Return the [x, y] coordinate for the center point of the cell that contains the specified text.  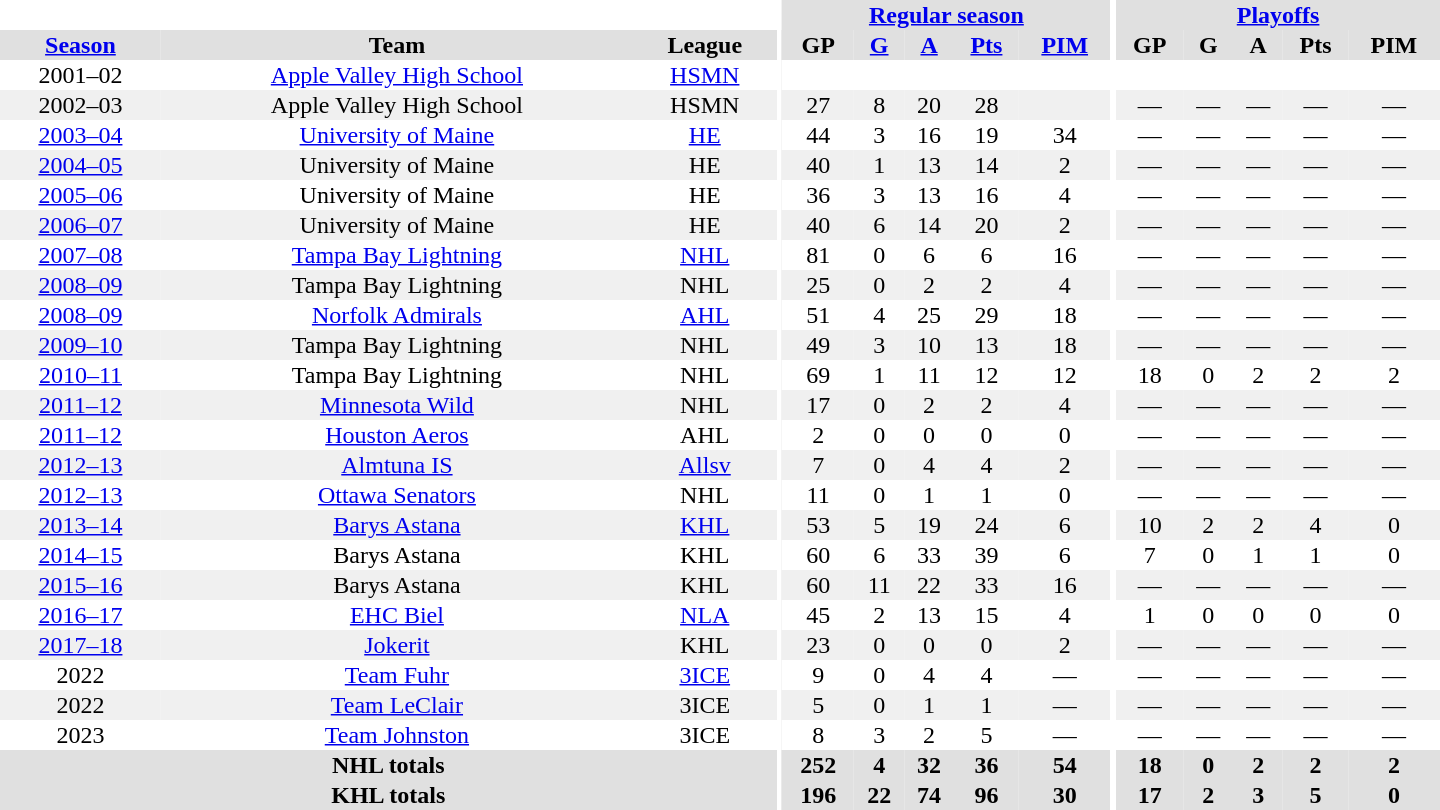
Team Johnston [397, 735]
Team [397, 45]
NLA [705, 615]
9 [818, 675]
2007–08 [80, 255]
69 [818, 375]
KHL totals [388, 795]
League [705, 45]
2016–17 [80, 615]
2014–15 [80, 555]
24 [986, 525]
34 [1065, 135]
2009–10 [80, 345]
Season [80, 45]
32 [929, 765]
Team Fuhr [397, 675]
2005–06 [80, 195]
96 [986, 795]
Team LeClair [397, 705]
196 [818, 795]
81 [818, 255]
NHL totals [388, 765]
51 [818, 315]
15 [986, 615]
74 [929, 795]
45 [818, 615]
30 [1065, 795]
2003–04 [80, 135]
23 [818, 645]
2004–05 [80, 165]
Almtuna IS [397, 465]
2013–14 [80, 525]
2002–03 [80, 105]
28 [986, 105]
Playoffs [1278, 15]
29 [986, 315]
53 [818, 525]
49 [818, 345]
Ottawa Senators [397, 495]
54 [1065, 765]
2017–18 [80, 645]
Houston Aeros [397, 435]
Allsv [705, 465]
39 [986, 555]
44 [818, 135]
EHC Biel [397, 615]
2006–07 [80, 225]
Minnesota Wild [397, 405]
Jokerit [397, 645]
2023 [80, 735]
252 [818, 765]
27 [818, 105]
Regular season [946, 15]
2001–02 [80, 75]
2015–16 [80, 585]
2010–11 [80, 375]
Norfolk Admirals [397, 315]
